Detect which cell encompasses the target text, then output its [x, y] center coordinate. 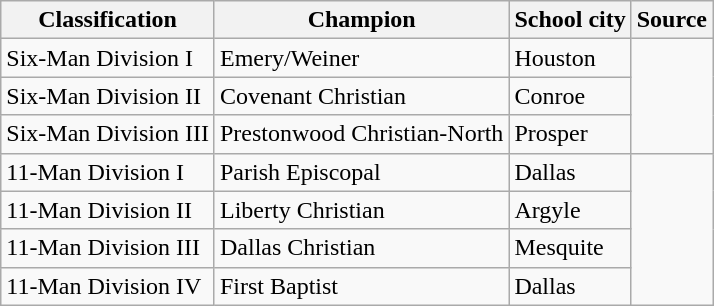
School city [570, 20]
Six-Man Division III [108, 134]
Conroe [570, 96]
Prosper [570, 134]
Source [672, 20]
Classification [108, 20]
11-Man Division II [108, 210]
Six-Man Division I [108, 58]
Six-Man Division II [108, 96]
Dallas Christian [361, 248]
Covenant Christian [361, 96]
Emery/Weiner [361, 58]
Liberty Christian [361, 210]
Champion [361, 20]
Parish Episcopal [361, 172]
11-Man Division III [108, 248]
11-Man Division IV [108, 286]
Prestonwood Christian-North [361, 134]
Argyle [570, 210]
11-Man Division I [108, 172]
Houston [570, 58]
First Baptist [361, 286]
Mesquite [570, 248]
